Output the (x, y) coordinate of the center of the cell containing the given text.  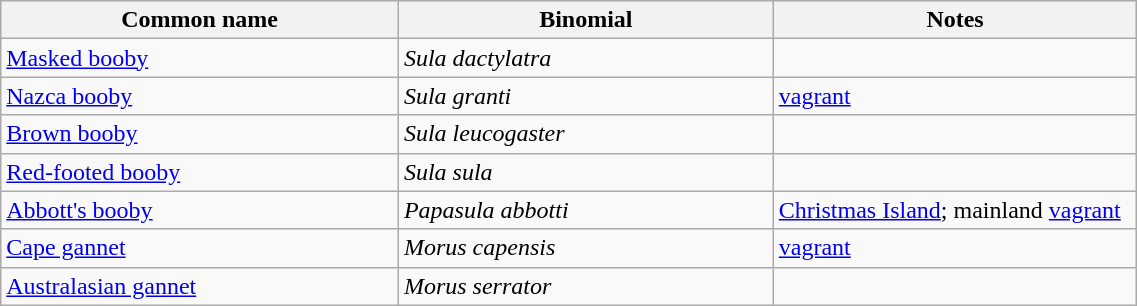
Binomial (586, 20)
Notes (955, 20)
Sula leucogaster (586, 134)
Sula sula (586, 172)
Cape gannet (200, 248)
Morus serrator (586, 286)
Papasula abbotti (586, 210)
Brown booby (200, 134)
Red-footed booby (200, 172)
Masked booby (200, 58)
Common name (200, 20)
Australasian gannet (200, 286)
Nazca booby (200, 96)
Christmas Island; mainland vagrant (955, 210)
Abbott's booby (200, 210)
Sula granti (586, 96)
Morus capensis (586, 248)
Sula dactylatra (586, 58)
